Extract the [x, y] coordinate from the center of the cell holding the provided text.  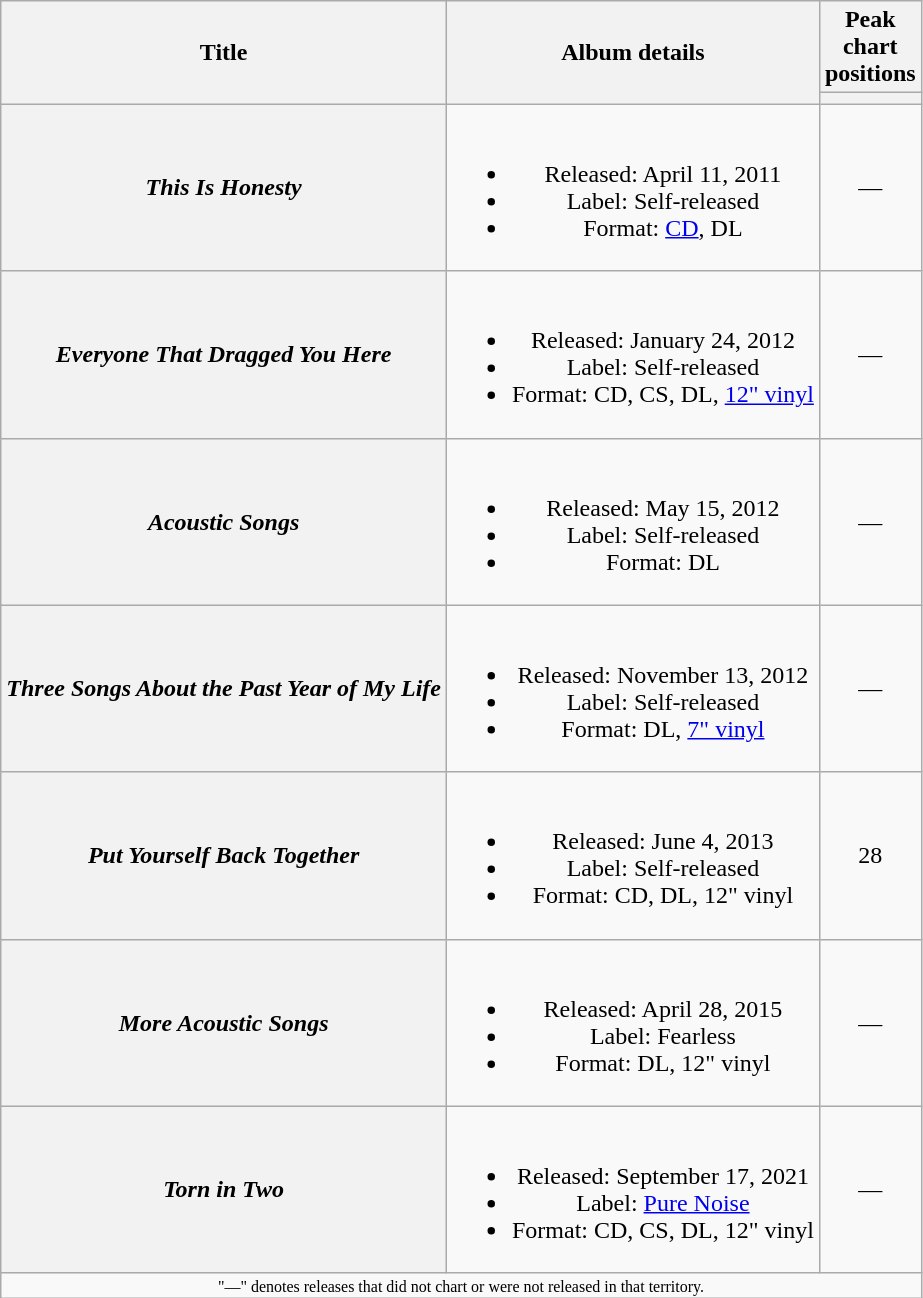
28 [870, 856]
This Is Honesty [224, 188]
Peak chartpositions [870, 47]
Released: November 13, 2012Label: Self-releasedFormat: DL, 7" vinyl [632, 688]
Acoustic Songs [224, 522]
"—" denotes releases that did not chart or were not released in that territory. [461, 1285]
Title [224, 52]
Torn in Two [224, 1190]
Released: April 11, 2011Label: Self-releasedFormat: CD, DL [632, 188]
Released: September 17, 2021Label: Pure NoiseFormat: CD, CS, DL, 12" vinyl [632, 1190]
Released: June 4, 2013Label: Self-releasedFormat: CD, DL, 12" vinyl [632, 856]
Everyone That Dragged You Here [224, 354]
Released: May 15, 2012Label: Self-releasedFormat: DL [632, 522]
Released: January 24, 2012Label: Self-releasedFormat: CD, CS, DL, 12" vinyl [632, 354]
Released: April 28, 2015Label: Fearless Format: DL, 12" vinyl [632, 1022]
More Acoustic Songs [224, 1022]
Album details [632, 52]
Three Songs About the Past Year of My Life [224, 688]
Put Yourself Back Together [224, 856]
